Output the (X, Y) coordinate of the center of the cell containing the given text.  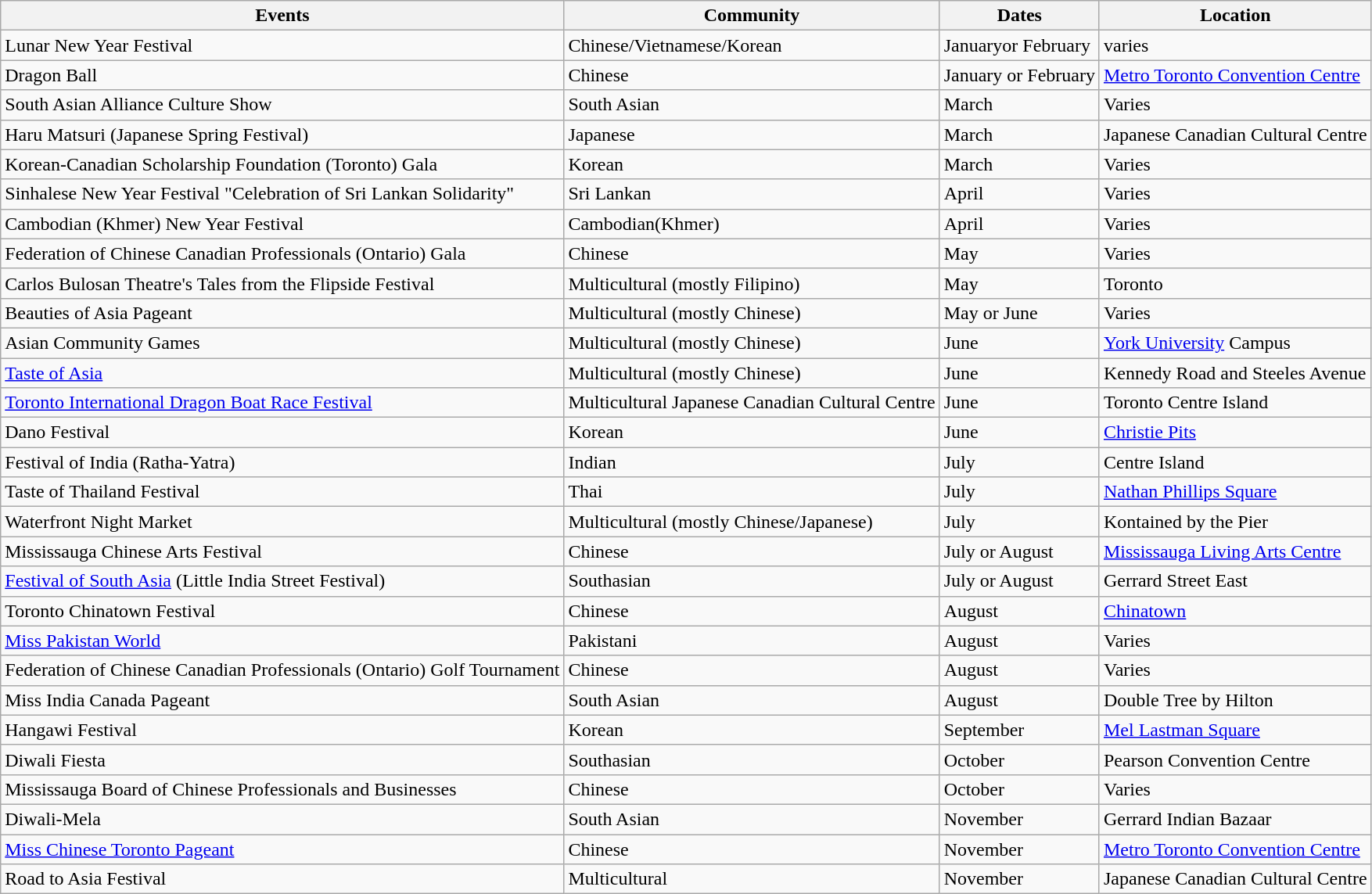
Multicultural (752, 879)
Kennedy Road and Steeles Avenue (1235, 373)
varies (1235, 45)
York University Campus (1235, 343)
Events (282, 16)
Pearson Convention Centre (1235, 759)
Nathan Phillips Square (1235, 492)
Toronto International Dragon Boat Race Festival (282, 403)
Haru Matsuri (Japanese Spring Festival) (282, 135)
September (1019, 730)
Mississauga Living Arts Centre (1235, 551)
Dragon Ball (282, 75)
Waterfront Night Market (282, 522)
Asian Community Games (282, 343)
January or February (1019, 75)
Federation of Chinese Canadian Professionals (Ontario) Gala (282, 253)
Centre Island (1235, 462)
South Asian Alliance Culture Show (282, 105)
Christie Pits (1235, 433)
Toronto (1235, 283)
Thai (752, 492)
Festival of India (Ratha-Yatra) (282, 462)
Mississauga Board of Chinese Professionals and Businesses (282, 789)
Toronto Centre Island (1235, 403)
Kontained by the Pier (1235, 522)
Multicultural (mostly Chinese/Japanese) (752, 522)
Gerrard Street East (1235, 581)
Japanese (752, 135)
Double Tree by Hilton (1235, 700)
Beauties of Asia Pageant (282, 313)
Taste of Asia (282, 373)
Taste of Thailand Festival (282, 492)
Diwali-Mela (282, 819)
Lunar New Year Festival (282, 45)
Road to Asia Festival (282, 879)
Miss India Canada Pageant (282, 700)
Pakistani (752, 641)
Mel Lastman Square (1235, 730)
Gerrard Indian Bazaar (1235, 819)
Multicultural (mostly Filipino) (752, 283)
Korean-Canadian Scholarship Foundation (Toronto) Gala (282, 164)
Dano Festival (282, 433)
Sri Lankan (752, 194)
Chinatown (1235, 611)
Indian (752, 462)
Federation of Chinese Canadian Professionals (Ontario) Golf Tournament (282, 670)
Sinhalese New Year Festival "Celebration of Sri Lankan Solidarity" (282, 194)
Chinese/Vietnamese/Korean (752, 45)
Dates (1019, 16)
Cambodian (Khmer) New Year Festival (282, 224)
Mississauga Chinese Arts Festival (282, 551)
Diwali Fiesta (282, 759)
Location (1235, 16)
May or June (1019, 313)
Hangawi Festival (282, 730)
Multicultural Japanese Canadian Cultural Centre (752, 403)
Carlos Bulosan Theatre's Tales from the Flipside Festival (282, 283)
Miss Chinese Toronto Pageant (282, 849)
Community (752, 16)
Januaryor February (1019, 45)
Toronto Chinatown Festival (282, 611)
Miss Pakistan World (282, 641)
Cambodian(Khmer) (752, 224)
Festival of South Asia (Little India Street Festival) (282, 581)
